For the text-containing cell, return its midpoint in (x, y) coordinate format. 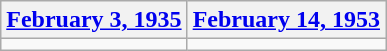
February 14, 1953 (286, 20)
February 3, 1935 (94, 20)
